Output the (x, y) coordinate of the center of the cell containing the given text.  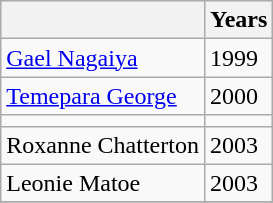
Years (238, 20)
Leonie Matoe (103, 183)
1999 (238, 58)
Temepara George (103, 96)
2000 (238, 96)
Roxanne Chatterton (103, 145)
Gael Nagaiya (103, 58)
